Pinpoint the cell where the given text exists, returning its (x, y) midpoint coordinate. 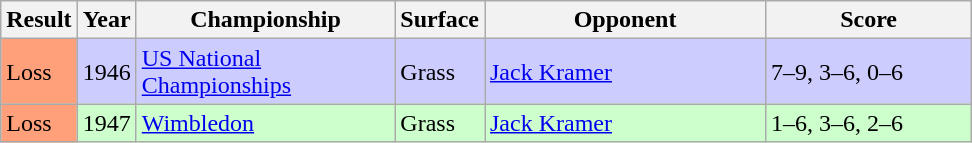
Result (39, 20)
1–6, 3–6, 2–6 (869, 123)
Score (869, 20)
Opponent (624, 20)
Year (106, 20)
1947 (106, 123)
7–9, 3–6, 0–6 (869, 72)
Wimbledon (266, 123)
US National Championships (266, 72)
Championship (266, 20)
Surface (440, 20)
1946 (106, 72)
